Scan for the cell matching the given text and deliver its [x, y] coordinate at center. 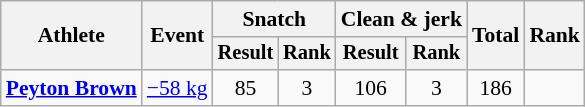
Athlete [72, 36]
186 [496, 88]
Event [178, 36]
Snatch [274, 19]
Total [496, 36]
Clean & jerk [402, 19]
106 [371, 88]
85 [246, 88]
Peyton Brown [72, 88]
−58 kg [178, 88]
